Output the [X, Y] coordinate of the center of the cell containing the given text.  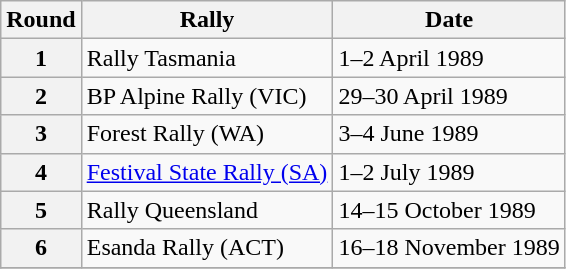
5 [41, 210]
29–30 April 1989 [449, 96]
Festival State Rally (SA) [207, 172]
BP Alpine Rally (VIC) [207, 96]
Date [449, 20]
3 [41, 134]
Rally Tasmania [207, 58]
3–4 June 1989 [449, 134]
1 [41, 58]
2 [41, 96]
Forest Rally (WA) [207, 134]
16–18 November 1989 [449, 248]
Esanda Rally (ACT) [207, 248]
Rally Queensland [207, 210]
1–2 April 1989 [449, 58]
14–15 October 1989 [449, 210]
6 [41, 248]
1–2 July 1989 [449, 172]
Round [41, 20]
4 [41, 172]
Rally [207, 20]
